Extract the (X, Y) coordinate from the center of the cell holding the provided text.  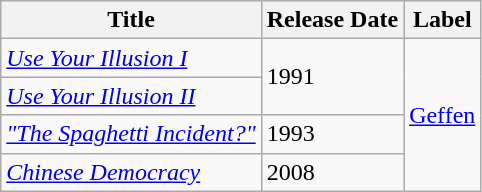
1991 (332, 77)
"The Spaghetti Incident?" (132, 134)
2008 (332, 172)
1993 (332, 134)
Use Your Illusion II (132, 96)
Use Your Illusion I (132, 58)
Label (442, 20)
Geffen (442, 115)
Chinese Democracy (132, 172)
Release Date (332, 20)
Title (132, 20)
